Locate the cell with the specified text and output its (x, y) center coordinate. 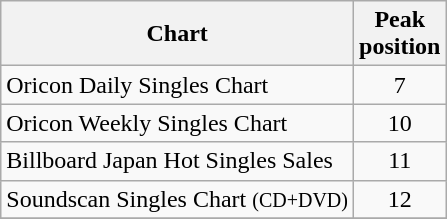
Chart (178, 34)
11 (400, 161)
Billboard Japan Hot Singles Sales (178, 161)
Peak position (400, 34)
Soundscan Singles Chart (CD+DVD) (178, 199)
7 (400, 85)
Oricon Daily Singles Chart (178, 85)
12 (400, 199)
10 (400, 123)
Oricon Weekly Singles Chart (178, 123)
